Scan for the cell matching the given text and deliver its [x, y] coordinate at center. 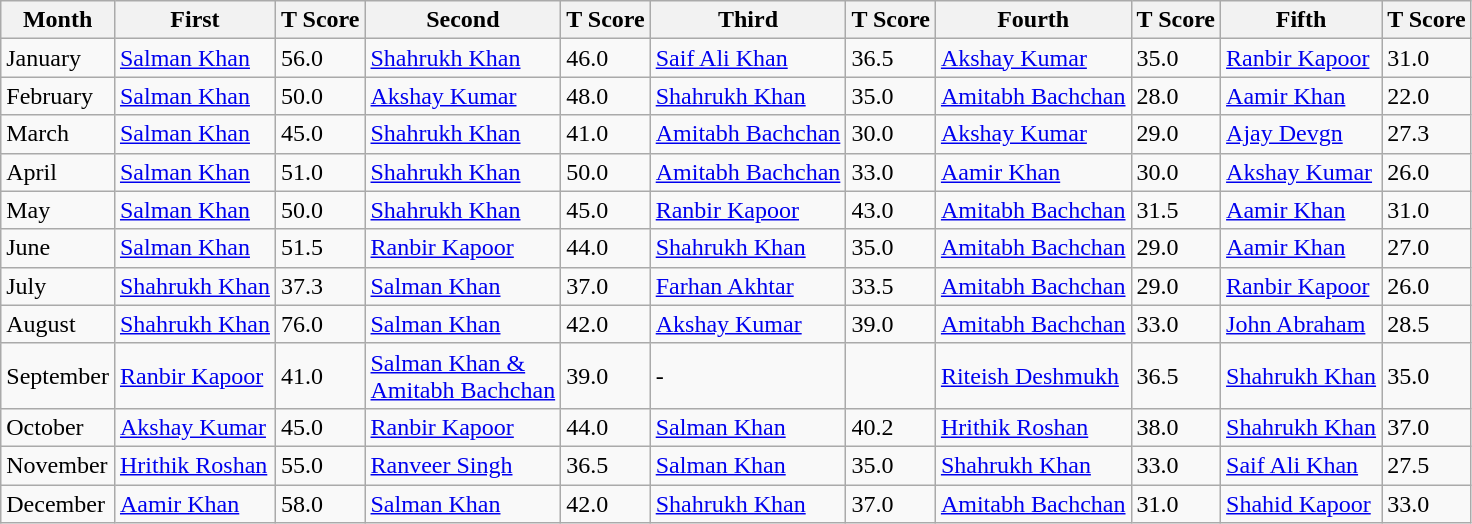
First [194, 20]
56.0 [320, 58]
October [58, 427]
76.0 [320, 324]
September [58, 376]
48.0 [606, 96]
March [58, 134]
Fourth [1033, 20]
November [58, 465]
Riteish Deshmukh [1033, 376]
Ranveer Singh [463, 465]
Month [58, 20]
51.0 [320, 172]
August [58, 324]
Third [748, 20]
- [748, 376]
Fifth [1302, 20]
May [58, 210]
28.5 [1427, 324]
February [58, 96]
Shahid Kapoor [1302, 503]
31.5 [1176, 210]
27.5 [1427, 465]
28.0 [1176, 96]
John Abraham [1302, 324]
40.2 [891, 427]
Second [463, 20]
27.0 [1427, 248]
Salman Khan &Amitabh Bachchan [463, 376]
43.0 [891, 210]
December [58, 503]
Farhan Akhtar [748, 286]
27.3 [1427, 134]
Ajay Devgn [1302, 134]
January [58, 58]
58.0 [320, 503]
38.0 [1176, 427]
22.0 [1427, 96]
46.0 [606, 58]
April [58, 172]
37.3 [320, 286]
55.0 [320, 465]
33.5 [891, 286]
July [58, 286]
June [58, 248]
51.5 [320, 248]
